From the cell containing the given text, extract its center point as [x, y] coordinate. 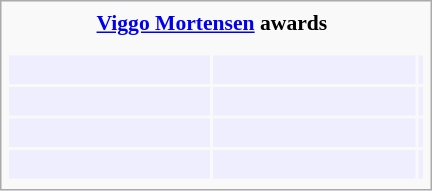
Viggo Mortensen awards [212, 23]
